Detect which cell encompasses the target text, then output its (X, Y) center coordinate. 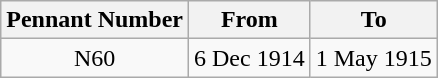
1 May 1915 (374, 58)
To (374, 20)
6 Dec 1914 (249, 58)
Pennant Number (95, 20)
N60 (95, 58)
From (249, 20)
